Find where the given text appears and provide that cell's center as [X, Y] coordinate. 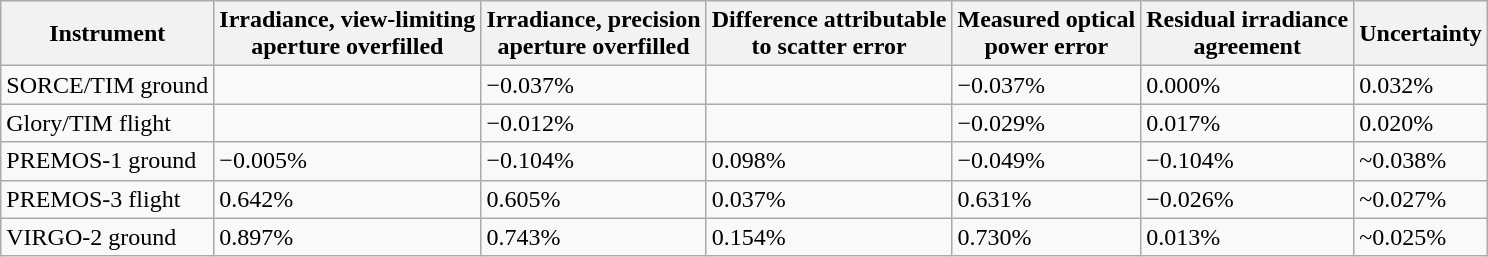
0.032% [1421, 85]
0.897% [348, 237]
SORCE/TIM ground [108, 85]
Irradiance, precision aperture overfilled [594, 34]
VIRGO-2 ground [108, 237]
Glory/TIM flight [108, 123]
Measured optical power error [1046, 34]
0.743% [594, 237]
0.098% [829, 161]
~0.027% [1421, 199]
0.631% [1046, 199]
−0.026% [1248, 199]
−0.049% [1046, 161]
PREMOS-3 flight [108, 199]
0.037% [829, 199]
~0.038% [1421, 161]
0.017% [1248, 123]
Irradiance, view-limiting aperture overfilled [348, 34]
Uncertainty [1421, 34]
0.154% [829, 237]
0.020% [1421, 123]
−0.012% [594, 123]
PREMOS-1 ground [108, 161]
0.642% [348, 199]
Instrument [108, 34]
~0.025% [1421, 237]
−0.029% [1046, 123]
0.730% [1046, 237]
Difference attributable to scatter error [829, 34]
−0.005% [348, 161]
0.013% [1248, 237]
0.000% [1248, 85]
Residual irradiance agreement [1248, 34]
0.605% [594, 199]
